For the text-containing cell, return its midpoint in (x, y) coordinate format. 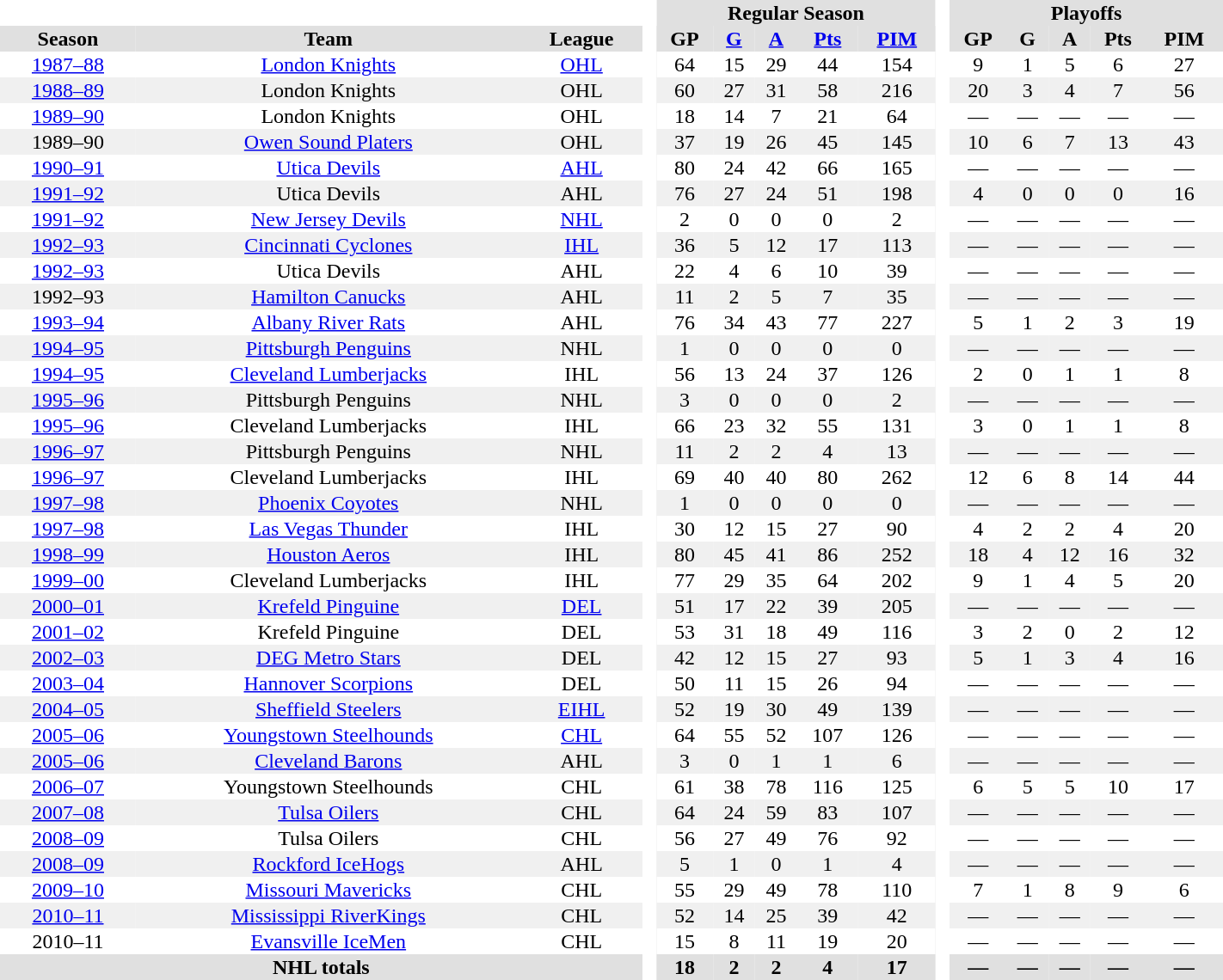
Season (68, 39)
165 (897, 168)
50 (685, 683)
Team (329, 39)
93 (897, 658)
216 (897, 90)
41 (776, 554)
1999–00 (68, 580)
92 (897, 838)
58 (827, 90)
NHL totals (322, 967)
94 (897, 683)
1987–88 (68, 64)
202 (897, 580)
110 (897, 890)
154 (897, 64)
198 (897, 193)
2003–04 (68, 683)
2002–03 (68, 658)
Missouri Mavericks (329, 890)
Evansville IceMen (329, 941)
League (581, 39)
Owen Sound Platers (329, 142)
2000–01 (68, 606)
2007–08 (68, 812)
Hamilton Canucks (329, 297)
2001–02 (68, 632)
34 (734, 322)
DEG Metro Stars (329, 658)
61 (685, 787)
2006–07 (68, 787)
2009–10 (68, 890)
38 (734, 787)
Hannover Scorpions (329, 683)
1988–89 (68, 90)
EIHL (581, 709)
86 (827, 554)
25 (776, 916)
1990–91 (68, 168)
Mississippi RiverKings (329, 916)
Sheffield Steelers (329, 709)
2004–05 (68, 709)
205 (897, 606)
Las Vegas Thunder (329, 529)
139 (897, 709)
69 (685, 477)
Albany River Rats (329, 322)
Phoenix Coyotes (329, 503)
53 (685, 632)
125 (897, 787)
21 (827, 116)
59 (776, 812)
Houston Aeros (329, 554)
23 (734, 426)
90 (897, 529)
Regular Season (796, 13)
Playoffs (1086, 13)
252 (897, 554)
113 (897, 245)
1998–99 (68, 554)
Cincinnati Cyclones (329, 245)
Rockford IceHogs (329, 864)
227 (897, 322)
60 (685, 90)
83 (827, 812)
262 (897, 477)
1993–94 (68, 322)
Cleveland Barons (329, 761)
New Jersey Devils (329, 219)
36 (685, 245)
131 (897, 426)
145 (897, 142)
